Return the (x, y) coordinate for the center point of the cell that contains the specified text.  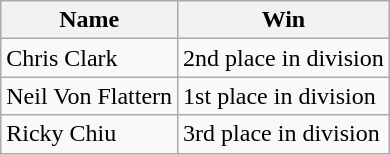
2nd place in division (284, 58)
Ricky Chiu (90, 134)
Neil Von Flattern (90, 96)
Win (284, 20)
Chris Clark (90, 58)
Name (90, 20)
1st place in division (284, 96)
3rd place in division (284, 134)
